Output the (x, y) coordinate of the center of the cell containing the given text.  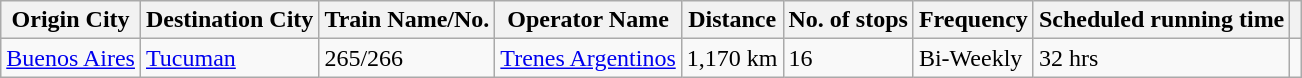
Buenos Aires (71, 58)
Tucuman (229, 58)
No. of stops (848, 20)
265/266 (407, 58)
Operator Name (588, 20)
1,170 km (732, 58)
Trenes Argentinos (588, 58)
Origin City (71, 20)
Destination City (229, 20)
Bi-Weekly (973, 58)
Scheduled running time (1161, 20)
Frequency (973, 20)
Distance (732, 20)
16 (848, 58)
32 hrs (1161, 58)
Train Name/No. (407, 20)
